Capture the cell that displays the provided text and extract its (X, Y) central coordinate. 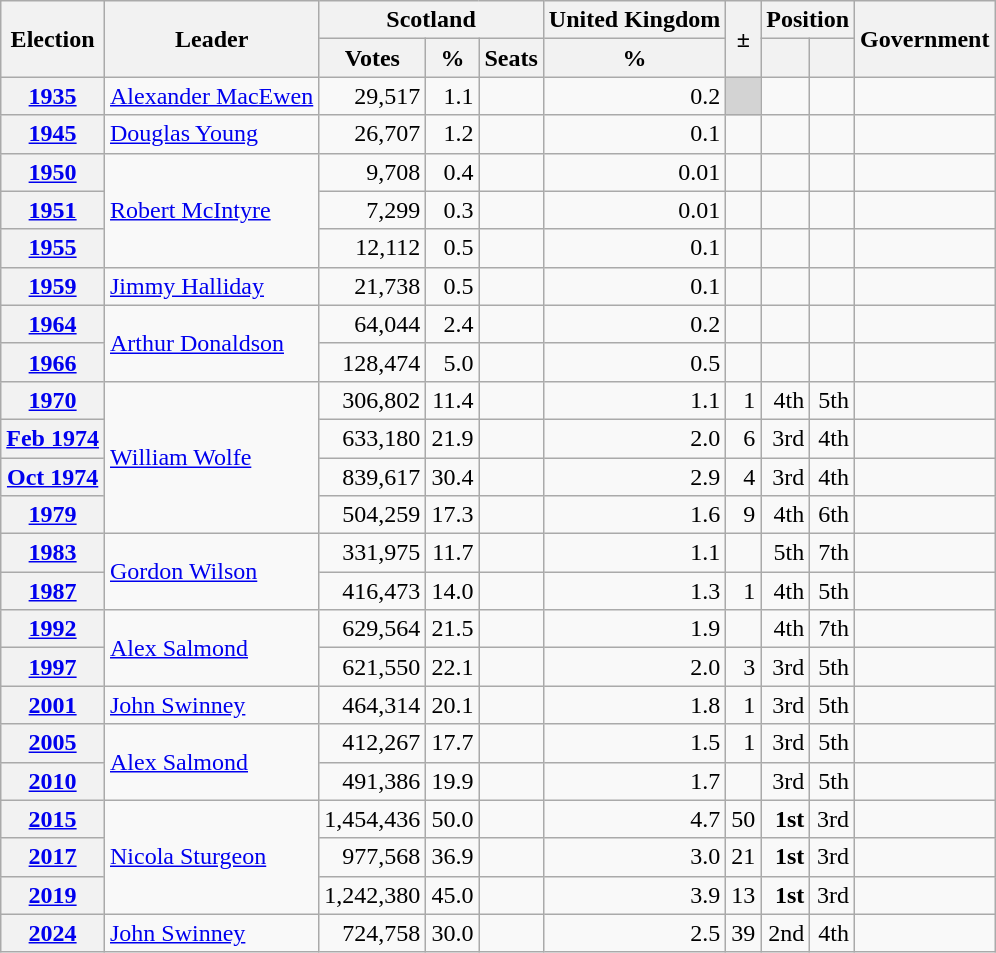
1992 (53, 629)
839,617 (372, 477)
724,758 (372, 933)
3 (744, 667)
Feb 1974 (53, 438)
2nd (786, 933)
21 (744, 857)
30.4 (452, 477)
1.2 (452, 134)
50.0 (452, 819)
30.0 (452, 933)
39 (744, 933)
Oct 1974 (53, 477)
1955 (53, 248)
36.9 (452, 857)
21.5 (452, 629)
4 (744, 477)
4.7 (634, 819)
Douglas Young (211, 134)
14.0 (452, 591)
2.5 (634, 933)
Seats (511, 58)
19.9 (452, 781)
11.7 (452, 553)
6th (832, 515)
3.9 (634, 895)
0.4 (452, 172)
2.9 (634, 477)
1970 (53, 400)
Nicola Sturgeon (211, 857)
20.1 (452, 705)
633,180 (372, 438)
1950 (53, 172)
William Wolfe (211, 457)
1979 (53, 515)
6 (744, 438)
Arthur Donaldson (211, 343)
1959 (53, 286)
Leader (211, 39)
64,044 (372, 324)
3.0 (634, 857)
Robert McIntyre (211, 210)
50 (744, 819)
1935 (53, 96)
United Kingdom (634, 20)
2001 (53, 705)
2019 (53, 895)
1983 (53, 553)
621,550 (372, 667)
1,454,436 (372, 819)
306,802 (372, 400)
9,708 (372, 172)
2024 (53, 933)
Votes (372, 58)
Scotland (432, 20)
629,564 (372, 629)
1997 (53, 667)
11.4 (452, 400)
1.6 (634, 515)
Alexander MacEwen (211, 96)
0.3 (452, 210)
1.3 (634, 591)
464,314 (372, 705)
2010 (53, 781)
331,975 (372, 553)
21,738 (372, 286)
5.0 (452, 362)
1987 (53, 591)
22.1 (452, 667)
7,299 (372, 210)
Position (808, 20)
412,267 (372, 743)
± (744, 39)
45.0 (452, 895)
17.3 (452, 515)
1966 (53, 362)
977,568 (372, 857)
1964 (53, 324)
1.5 (634, 743)
2017 (53, 857)
21.9 (452, 438)
Election (53, 39)
1,242,380 (372, 895)
2015 (53, 819)
Jimmy Halliday (211, 286)
491,386 (372, 781)
1945 (53, 134)
Gordon Wilson (211, 572)
2005 (53, 743)
1.9 (634, 629)
128,474 (372, 362)
504,259 (372, 515)
12,112 (372, 248)
29,517 (372, 96)
9 (744, 515)
1951 (53, 210)
2.4 (452, 324)
1.8 (634, 705)
Government (925, 39)
1.7 (634, 781)
13 (744, 895)
416,473 (372, 591)
17.7 (452, 743)
26,707 (372, 134)
